Pinpoint the cell where the given text exists, returning its (x, y) midpoint coordinate. 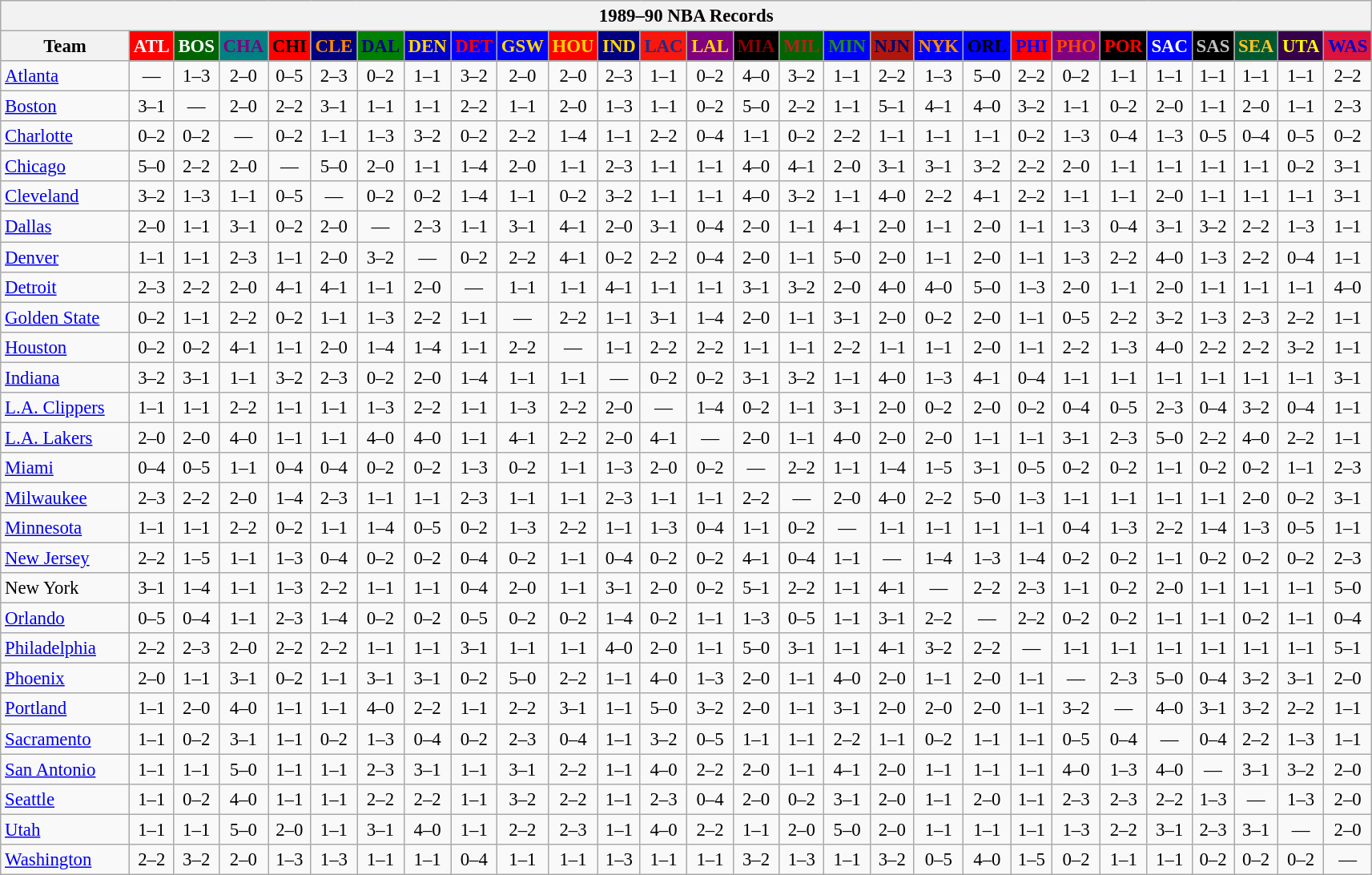
Team (66, 46)
Cleveland (66, 196)
SAS (1213, 46)
PHI (1032, 46)
Milwaukee (66, 498)
Atlanta (66, 76)
Minnesota (66, 528)
LAL (710, 46)
LAC (663, 46)
GSW (522, 46)
UTA (1301, 46)
MIL (802, 46)
Miami (66, 468)
WAS (1348, 46)
ORL (987, 46)
CHA (243, 46)
MIN (847, 46)
Indiana (66, 377)
Chicago (66, 167)
Detroit (66, 287)
DAL (381, 46)
SAC (1169, 46)
PHO (1076, 46)
Charlotte (66, 136)
NYK (939, 46)
DEN (428, 46)
Golden State (66, 317)
New York (66, 588)
ATL (151, 46)
SEA (1256, 46)
Seattle (66, 799)
CLE (333, 46)
HOU (573, 46)
MIA (756, 46)
Utah (66, 829)
Orlando (66, 619)
Washington (66, 860)
NJN (892, 46)
CHI (289, 46)
Sacramento (66, 739)
Portland (66, 709)
L.A. Clippers (66, 408)
BOS (196, 46)
Phoenix (66, 679)
New Jersey (66, 558)
DET (474, 46)
POR (1123, 46)
Dallas (66, 227)
1989–90 NBA Records (686, 16)
Philadelphia (66, 648)
Boston (66, 107)
Houston (66, 347)
Denver (66, 257)
L.A. Lakers (66, 437)
San Antonio (66, 769)
IND (619, 46)
